Detect which cell encompasses the target text, then output its (X, Y) center coordinate. 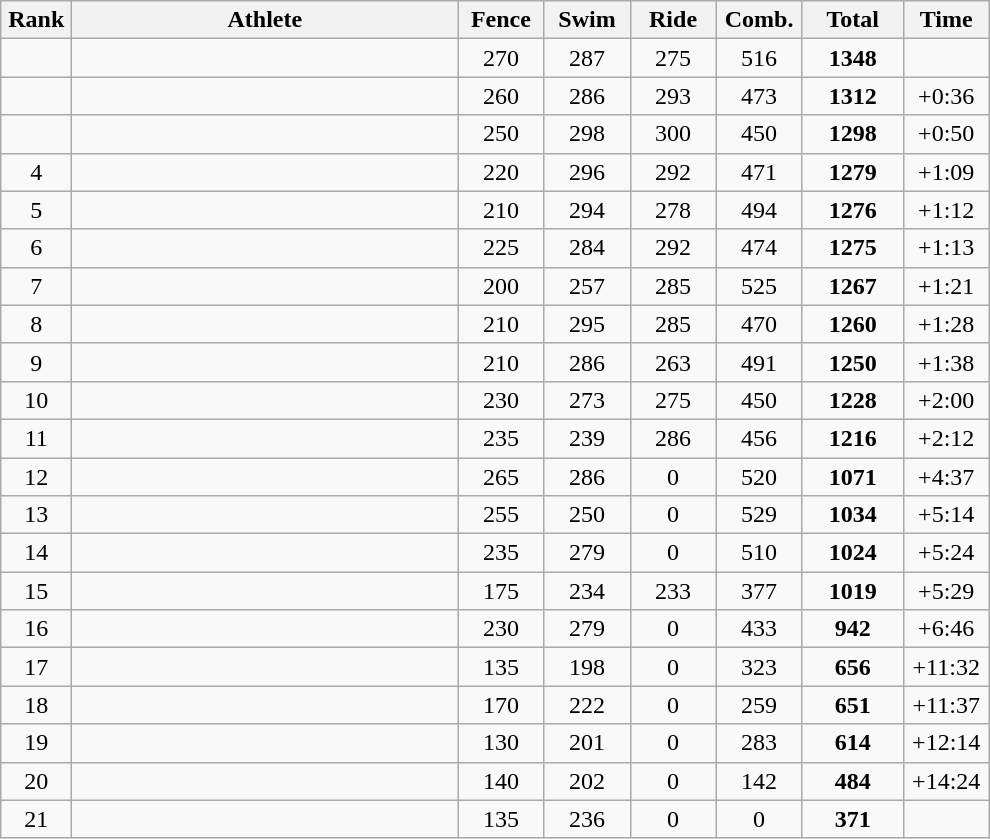
+11:37 (946, 705)
471 (759, 172)
614 (852, 743)
+2:00 (946, 400)
295 (587, 324)
+1:38 (946, 362)
12 (36, 477)
1019 (852, 591)
255 (501, 515)
287 (587, 58)
474 (759, 248)
20 (36, 781)
1216 (852, 438)
234 (587, 591)
200 (501, 286)
942 (852, 629)
+1:21 (946, 286)
21 (36, 819)
198 (587, 667)
13 (36, 515)
1312 (852, 96)
Swim (587, 20)
651 (852, 705)
1275 (852, 248)
1267 (852, 286)
Fence (501, 20)
263 (673, 362)
1071 (852, 477)
525 (759, 286)
484 (852, 781)
+11:32 (946, 667)
1228 (852, 400)
8 (36, 324)
265 (501, 477)
11 (36, 438)
260 (501, 96)
170 (501, 705)
1260 (852, 324)
17 (36, 667)
+0:50 (946, 134)
273 (587, 400)
201 (587, 743)
259 (759, 705)
491 (759, 362)
Time (946, 20)
1276 (852, 210)
371 (852, 819)
Athlete (265, 20)
140 (501, 781)
4 (36, 172)
+0:36 (946, 96)
15 (36, 591)
293 (673, 96)
130 (501, 743)
Rank (36, 20)
470 (759, 324)
283 (759, 743)
+4:37 (946, 477)
Comb. (759, 20)
220 (501, 172)
16 (36, 629)
225 (501, 248)
6 (36, 248)
+5:29 (946, 591)
5 (36, 210)
294 (587, 210)
+1:28 (946, 324)
433 (759, 629)
7 (36, 286)
284 (587, 248)
Total (852, 20)
1250 (852, 362)
Ride (673, 20)
175 (501, 591)
+12:14 (946, 743)
+2:12 (946, 438)
+14:24 (946, 781)
1348 (852, 58)
236 (587, 819)
+1:09 (946, 172)
278 (673, 210)
473 (759, 96)
142 (759, 781)
257 (587, 286)
+6:46 (946, 629)
222 (587, 705)
1034 (852, 515)
377 (759, 591)
270 (501, 58)
+5:14 (946, 515)
18 (36, 705)
656 (852, 667)
510 (759, 553)
296 (587, 172)
202 (587, 781)
1024 (852, 553)
9 (36, 362)
300 (673, 134)
1279 (852, 172)
14 (36, 553)
494 (759, 210)
19 (36, 743)
10 (36, 400)
+5:24 (946, 553)
516 (759, 58)
+1:13 (946, 248)
239 (587, 438)
233 (673, 591)
323 (759, 667)
520 (759, 477)
1298 (852, 134)
456 (759, 438)
+1:12 (946, 210)
298 (587, 134)
529 (759, 515)
